Extract the (X, Y) coordinate from the center of the cell holding the provided text.  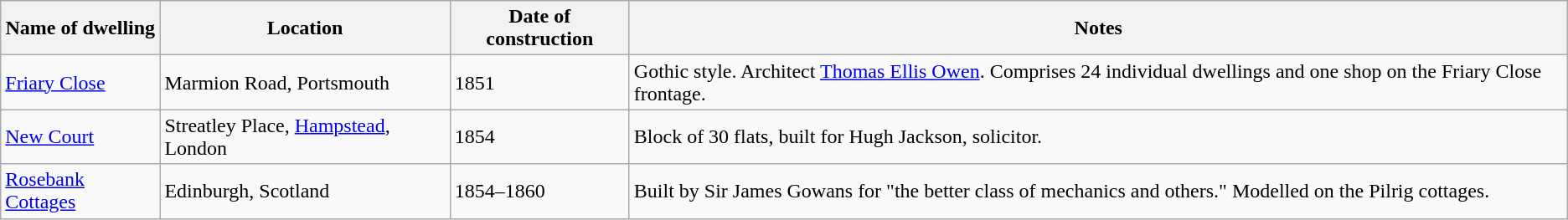
Notes (1098, 28)
Marmion Road, Portsmouth (305, 82)
Streatley Place, Hampstead, London (305, 137)
Gothic style. Architect Thomas Ellis Owen. Comprises 24 individual dwellings and one shop on the Friary Close frontage. (1098, 82)
New Court (80, 137)
1851 (539, 82)
Edinburgh, Scotland (305, 191)
Rosebank Cottages (80, 191)
Block of 30 flats, built for Hugh Jackson, solicitor. (1098, 137)
1854 (539, 137)
Built by Sir James Gowans for "the better class of mechanics and others." Modelled on the Pilrig cottages. (1098, 191)
Location (305, 28)
Name of dwelling (80, 28)
Friary Close (80, 82)
1854–1860 (539, 191)
Date of construction (539, 28)
